Search for the cell housing the specified text and yield its (X, Y) center coordinate. 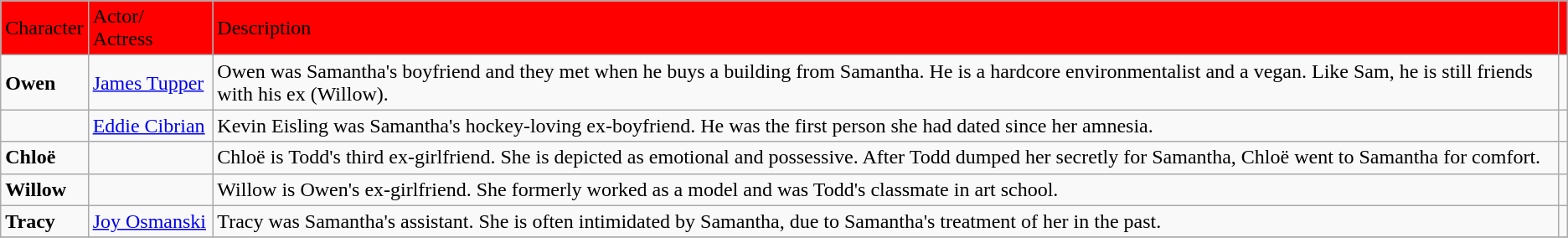
Willow is Owen's ex-girlfriend. She formerly worked as a model and was Todd's classmate in art school. (885, 189)
Tracy was Samantha's assistant. She is often intimidated by Samantha, due to Samantha's treatment of her in the past. (885, 221)
Eddie Cibrian (151, 126)
Joy Osmanski (151, 221)
Owen (44, 82)
Willow (44, 189)
Kevin Eisling was Samantha's hockey-loving ex-boyfriend. He was the first person she had dated since her amnesia. (885, 126)
James Tupper (151, 82)
Character (44, 28)
Chloë (44, 158)
Actor/ Actress (151, 28)
Description (885, 28)
Tracy (44, 221)
